For the text-containing cell, return its midpoint in [x, y] coordinate format. 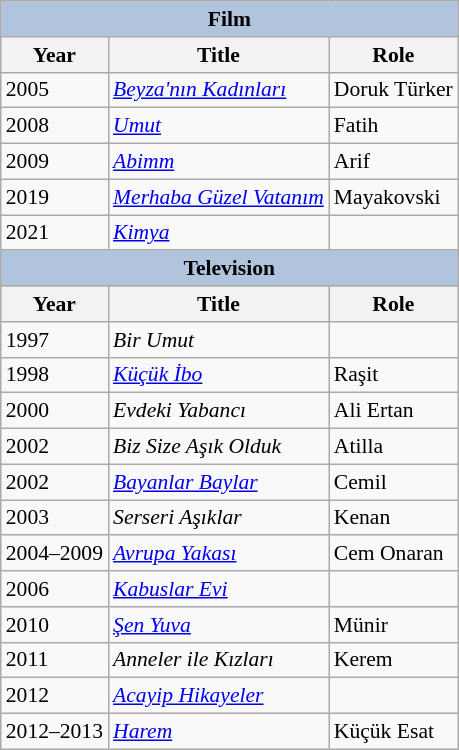
Anneler ile Kızları [218, 660]
Merhaba Güzel Vatanım [218, 197]
Biz Size Aşık Olduk [218, 447]
Cemil [394, 482]
2006 [54, 589]
Şen Yuva [218, 625]
Television [230, 269]
Doruk Türker [394, 90]
1998 [54, 375]
2011 [54, 660]
Bayanlar Baylar [218, 482]
2004–2009 [54, 554]
Bir Umut [218, 340]
Beyza'nın Kadınları [218, 90]
Acayip Hikayeler [218, 696]
2008 [54, 126]
2005 [54, 90]
Arif [394, 162]
2009 [54, 162]
Serseri Aşıklar [218, 518]
Atilla [394, 447]
Münir [394, 625]
1997 [54, 340]
Cem Onaran [394, 554]
Küçük Esat [394, 732]
Raşit [394, 375]
2019 [54, 197]
2012–2013 [54, 732]
Film [230, 19]
2021 [54, 233]
Fatih [394, 126]
2000 [54, 411]
2010 [54, 625]
Kimya [218, 233]
Harem [218, 732]
Avrupa Yakası [218, 554]
Umut [218, 126]
2012 [54, 696]
Kerem [394, 660]
Abimm [218, 162]
Evdeki Yabancı [218, 411]
Küçük İbo [218, 375]
2003 [54, 518]
Kabuslar Evi [218, 589]
Mayakovski [394, 197]
Kenan [394, 518]
Ali Ertan [394, 411]
